Scan for the cell matching the given text and deliver its (X, Y) coordinate at center. 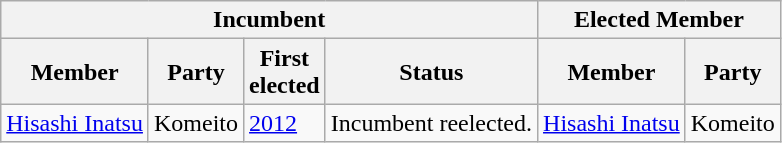
Incumbent reelected. (431, 123)
Incumbent (270, 20)
Elected Member (660, 20)
Firstelected (285, 72)
Status (431, 72)
2012 (285, 123)
